Capture the cell that displays the provided text and extract its [x, y] central coordinate. 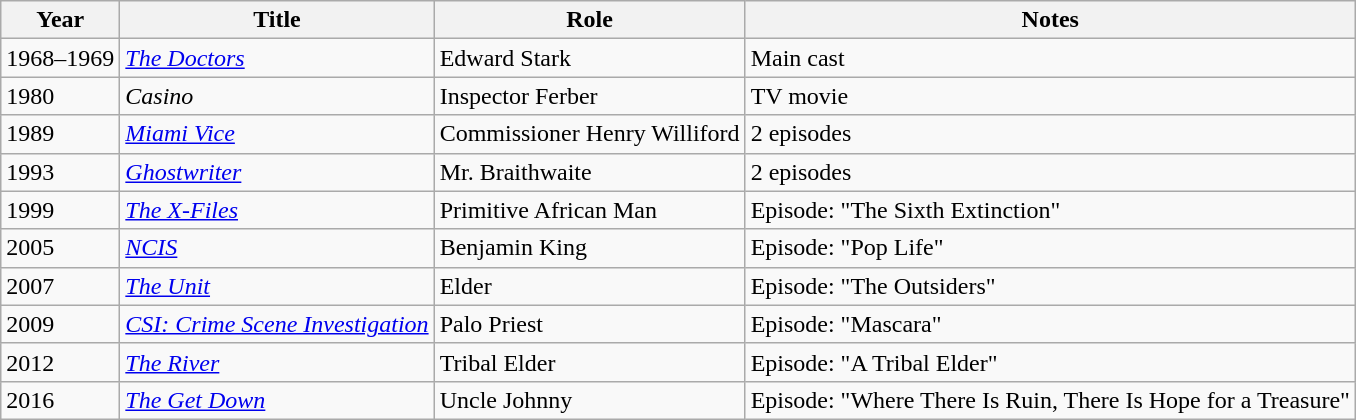
1989 [60, 134]
The X-Files [277, 210]
Tribal Elder [590, 362]
Episode: "A Tribal Elder" [1050, 362]
2012 [60, 362]
Mr. Braithwaite [590, 172]
2009 [60, 324]
Inspector Ferber [590, 96]
2005 [60, 248]
The Doctors [277, 58]
Elder [590, 286]
1999 [60, 210]
Primitive African Man [590, 210]
Title [277, 20]
Role [590, 20]
The Unit [277, 286]
Episode: "The Outsiders" [1050, 286]
Palo Priest [590, 324]
Episode: "Pop Life" [1050, 248]
The Get Down [277, 400]
The River [277, 362]
Episode: "The Sixth Extinction" [1050, 210]
Commissioner Henry Williford [590, 134]
TV movie [1050, 96]
Episode: "Mascara" [1050, 324]
Notes [1050, 20]
Episode: "Where There Is Ruin, There Is Hope for a Treasure" [1050, 400]
1993 [60, 172]
2007 [60, 286]
Year [60, 20]
Ghostwriter [277, 172]
Benjamin King [590, 248]
Uncle Johnny [590, 400]
1968–1969 [60, 58]
NCIS [277, 248]
1980 [60, 96]
Edward Stark [590, 58]
CSI: Crime Scene Investigation [277, 324]
2016 [60, 400]
Casino [277, 96]
Miami Vice [277, 134]
Main cast [1050, 58]
